For the text-containing cell, return its midpoint in (x, y) coordinate format. 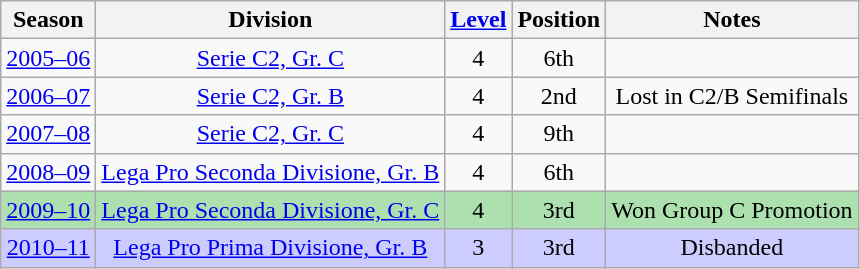
Disbanded (732, 248)
2006–07 (48, 96)
Level (478, 20)
2008–09 (48, 172)
9th (559, 134)
Lega Pro Seconda Divisione, Gr. B (270, 172)
Serie C2, Gr. B (270, 96)
Season (48, 20)
Lega Pro Seconda Divisione, Gr. C (270, 210)
Notes (732, 20)
2005–06 (48, 58)
3 (478, 248)
2nd (559, 96)
2007–08 (48, 134)
Lega Pro Prima Divisione, Gr. B (270, 248)
Lost in C2/B Semifinals (732, 96)
Won Group C Promotion (732, 210)
2010–11 (48, 248)
2009–10 (48, 210)
Division (270, 20)
Position (559, 20)
